Provide the (X, Y) coordinate of the cell's center where the given text is located.  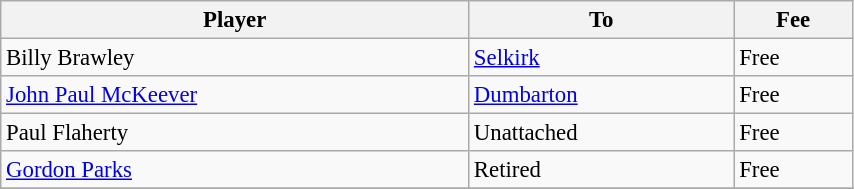
Fee (794, 20)
Billy Brawley (235, 58)
Unattached (602, 133)
Player (235, 20)
Dumbarton (602, 95)
Retired (602, 170)
To (602, 20)
John Paul McKeever (235, 95)
Gordon Parks (235, 170)
Selkirk (602, 58)
Paul Flaherty (235, 133)
